Provide the (x, y) coordinate of the cell's center where the given text is located.  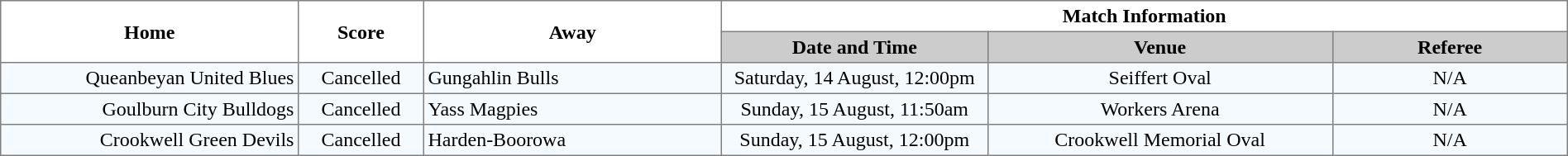
Crookwell Memorial Oval (1159, 140)
Gungahlin Bulls (572, 78)
Seiffert Oval (1159, 78)
Harden-Boorowa (572, 140)
Workers Arena (1159, 109)
Yass Magpies (572, 109)
Crookwell Green Devils (150, 140)
Sunday, 15 August, 12:00pm (854, 140)
Goulburn City Bulldogs (150, 109)
Sunday, 15 August, 11:50am (854, 109)
Score (361, 31)
Saturday, 14 August, 12:00pm (854, 78)
Home (150, 31)
Date and Time (854, 47)
Match Information (1145, 17)
Queanbeyan United Blues (150, 78)
Referee (1450, 47)
Venue (1159, 47)
Away (572, 31)
